Locate the cell with the specified text and output its [X, Y] center coordinate. 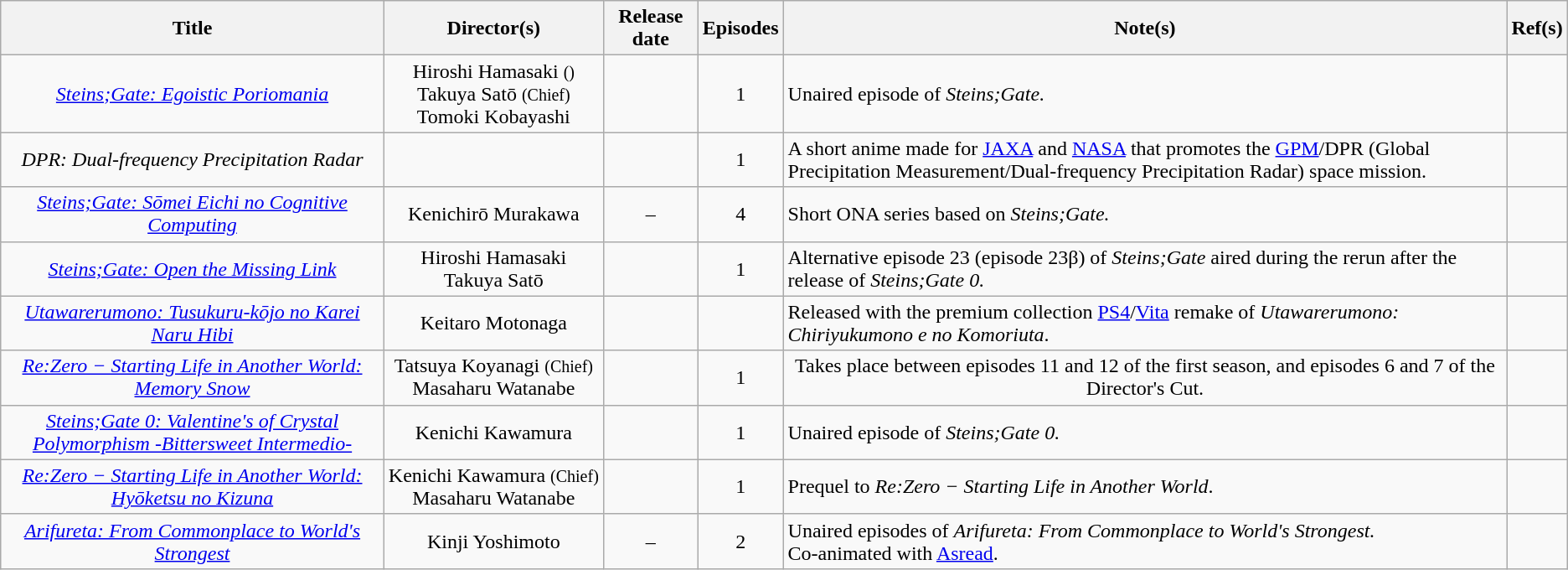
Hiroshi Hamasaki Takuya Satō [493, 268]
Tatsuya Koyanagi (Chief)Masaharu Watanabe [493, 377]
Arifureta: From Commonplace to World's Strongest [193, 541]
Release date [650, 28]
Episodes [740, 28]
Utawarerumono: Tusukuru-kōjo no Karei Naru Hibi [193, 324]
Unaired episode of Steins;Gate. [1145, 94]
Re:Zero − Starting Life in Another World: Hyōketsu no Kizuna [193, 486]
Short ONA series based on Steins;Gate. [1145, 215]
Title [193, 28]
A short anime made for JAXA and NASA that promotes the GPM/DPR (Global Precipitation Measurement/Dual-frequency Precipitation Radar) space mission. [1145, 159]
Steins;Gate: Open the Missing Link [193, 268]
Steins;Gate 0: Valentine's of Crystal Polymorphism -Bittersweet Intermedio- [193, 433]
Keitaro Motonaga [493, 324]
Unaired episodes of Arifureta: From Commonplace to World's Strongest.Co-animated with Asread. [1145, 541]
Released with the premium collection PS4/Vita remake of Utawarerumono: Chiriyukumono e no Komoriuta. [1145, 324]
Prequel to Re:Zero − Starting Life in Another World. [1145, 486]
Re:Zero − Starting Life in Another World: Memory Snow [193, 377]
DPR: Dual-frequency Precipitation Radar [193, 159]
Kenichirō Murakawa [493, 215]
Note(s) [1145, 28]
Kinji Yoshimoto [493, 541]
Kenichi Kawamura [493, 433]
Unaired episode of Steins;Gate 0. [1145, 433]
Ref(s) [1537, 28]
Kenichi Kawamura (Chief)Masaharu Watanabe [493, 486]
Hiroshi Hamasaki () Takuya Satō (Chief) Tomoki Kobayashi [493, 94]
Director(s) [493, 28]
Takes place between episodes 11 and 12 of the first season, and episodes 6 and 7 of the Director's Cut. [1145, 377]
Steins;Gate: Sōmei Eichi no Cognitive Computing [193, 215]
4 [740, 215]
2 [740, 541]
Steins;Gate: Egoistic Poriomania [193, 94]
Alternative episode 23 (episode 23β) of Steins;Gate aired during the rerun after the release of Steins;Gate 0. [1145, 268]
